For the text-containing cell, return its midpoint in (X, Y) coordinate format. 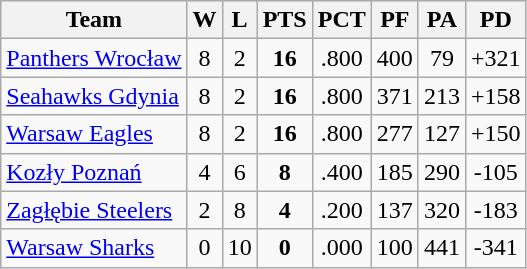
Warsaw Sharks (94, 248)
290 (442, 172)
Panthers Wrocław (94, 58)
PTS (284, 20)
PA (442, 20)
.000 (342, 248)
127 (442, 134)
PF (394, 20)
+150 (496, 134)
Kozły Poznań (94, 172)
Team (94, 20)
320 (442, 210)
Warsaw Eagles (94, 134)
.400 (342, 172)
6 (240, 172)
.200 (342, 210)
185 (394, 172)
-341 (496, 248)
137 (394, 210)
79 (442, 58)
-183 (496, 210)
PCT (342, 20)
-105 (496, 172)
371 (394, 96)
100 (394, 248)
+158 (496, 96)
277 (394, 134)
213 (442, 96)
10 (240, 248)
400 (394, 58)
441 (442, 248)
W (204, 20)
Seahawks Gdynia (94, 96)
+321 (496, 58)
L (240, 20)
Zagłębie Steelers (94, 210)
PD (496, 20)
